Find where the given text appears and provide that cell's center as [x, y] coordinate. 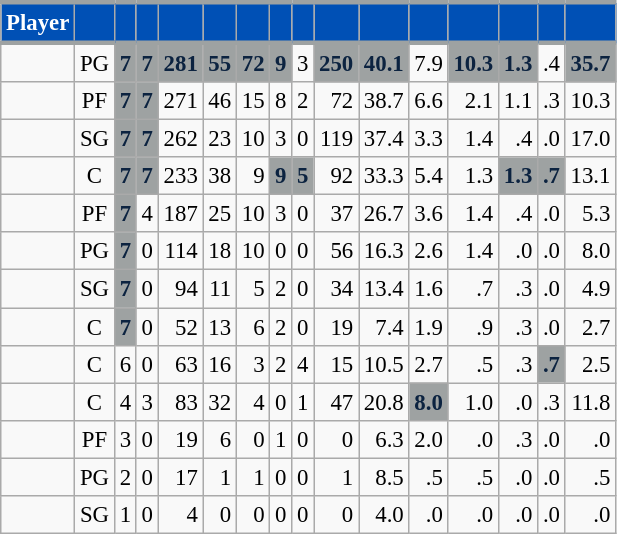
94 [180, 289]
40.1 [384, 62]
37.4 [384, 139]
Player [38, 22]
52 [180, 327]
7.4 [384, 327]
92 [336, 176]
25 [220, 214]
11.8 [590, 402]
250 [336, 62]
38.7 [384, 101]
17.0 [590, 139]
1.9 [428, 327]
23 [220, 139]
271 [180, 101]
1.6 [428, 289]
55 [220, 62]
56 [336, 251]
2.1 [473, 101]
11 [220, 289]
119 [336, 139]
114 [180, 251]
37 [336, 214]
16 [220, 364]
187 [180, 214]
5.3 [590, 214]
13 [220, 327]
26.7 [384, 214]
4.9 [590, 289]
8.5 [384, 477]
6.6 [428, 101]
38 [220, 176]
2.0 [428, 439]
5.4 [428, 176]
35.7 [590, 62]
18 [220, 251]
6.3 [384, 439]
63 [180, 364]
33.3 [384, 176]
34 [336, 289]
7.9 [428, 62]
.9 [473, 327]
2.5 [590, 364]
4.0 [384, 515]
16.3 [384, 251]
3.3 [428, 139]
32 [220, 402]
46 [220, 101]
3.6 [428, 214]
8 [281, 101]
2.6 [428, 251]
13.1 [590, 176]
233 [180, 176]
20.8 [384, 402]
13.4 [384, 289]
83 [180, 402]
281 [180, 62]
262 [180, 139]
10.5 [384, 364]
1.0 [473, 402]
47 [336, 402]
17 [180, 477]
1.1 [518, 101]
